Locate the cell with the specified text and output its [X, Y] center coordinate. 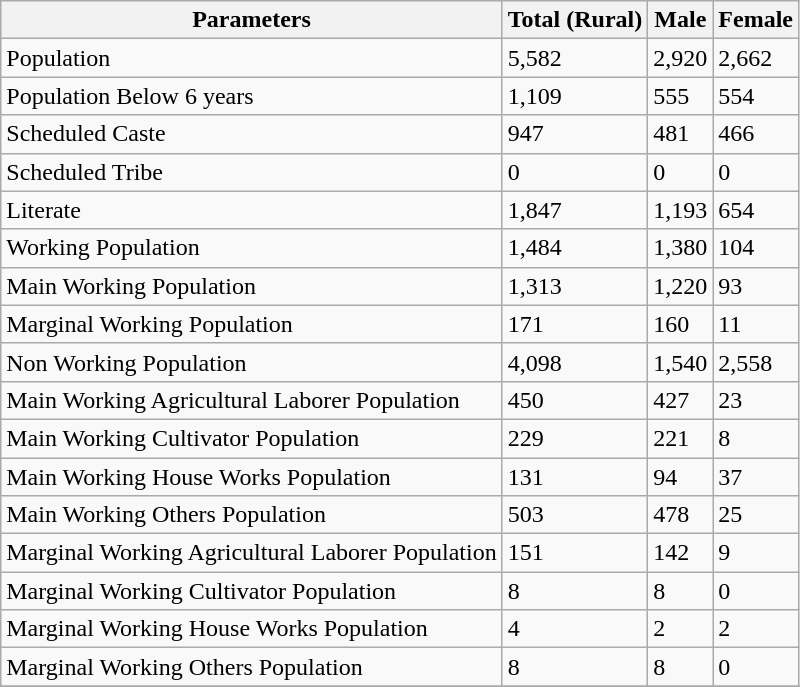
503 [575, 515]
94 [680, 477]
Main Working Agricultural Laborer Population [252, 400]
2,558 [756, 362]
25 [756, 515]
9 [756, 553]
171 [575, 324]
Literate [252, 210]
554 [756, 96]
131 [575, 477]
Non Working Population [252, 362]
221 [680, 438]
Main Working Others Population [252, 515]
Marginal Working Others Population [252, 667]
Main Working House Works Population [252, 477]
11 [756, 324]
Population Below 6 years [252, 96]
229 [575, 438]
450 [575, 400]
Marginal Working Population [252, 324]
478 [680, 515]
1,847 [575, 210]
Main Working Population [252, 286]
23 [756, 400]
Total (Rural) [575, 20]
Parameters [252, 20]
1,380 [680, 248]
Marginal Working House Works Population [252, 629]
1,540 [680, 362]
1,193 [680, 210]
142 [680, 553]
160 [680, 324]
2,662 [756, 58]
5,582 [575, 58]
555 [680, 96]
Main Working Cultivator Population [252, 438]
93 [756, 286]
2,920 [680, 58]
466 [756, 134]
1,313 [575, 286]
4 [575, 629]
Female [756, 20]
151 [575, 553]
427 [680, 400]
4,098 [575, 362]
Working Population [252, 248]
1,484 [575, 248]
37 [756, 477]
Scheduled Tribe [252, 172]
Population [252, 58]
1,109 [575, 96]
1,220 [680, 286]
Male [680, 20]
481 [680, 134]
Marginal Working Agricultural Laborer Population [252, 553]
104 [756, 248]
Marginal Working Cultivator Population [252, 591]
947 [575, 134]
Scheduled Caste [252, 134]
654 [756, 210]
